Determine the (x, y) coordinate at the center of the cell enclosing the given text.  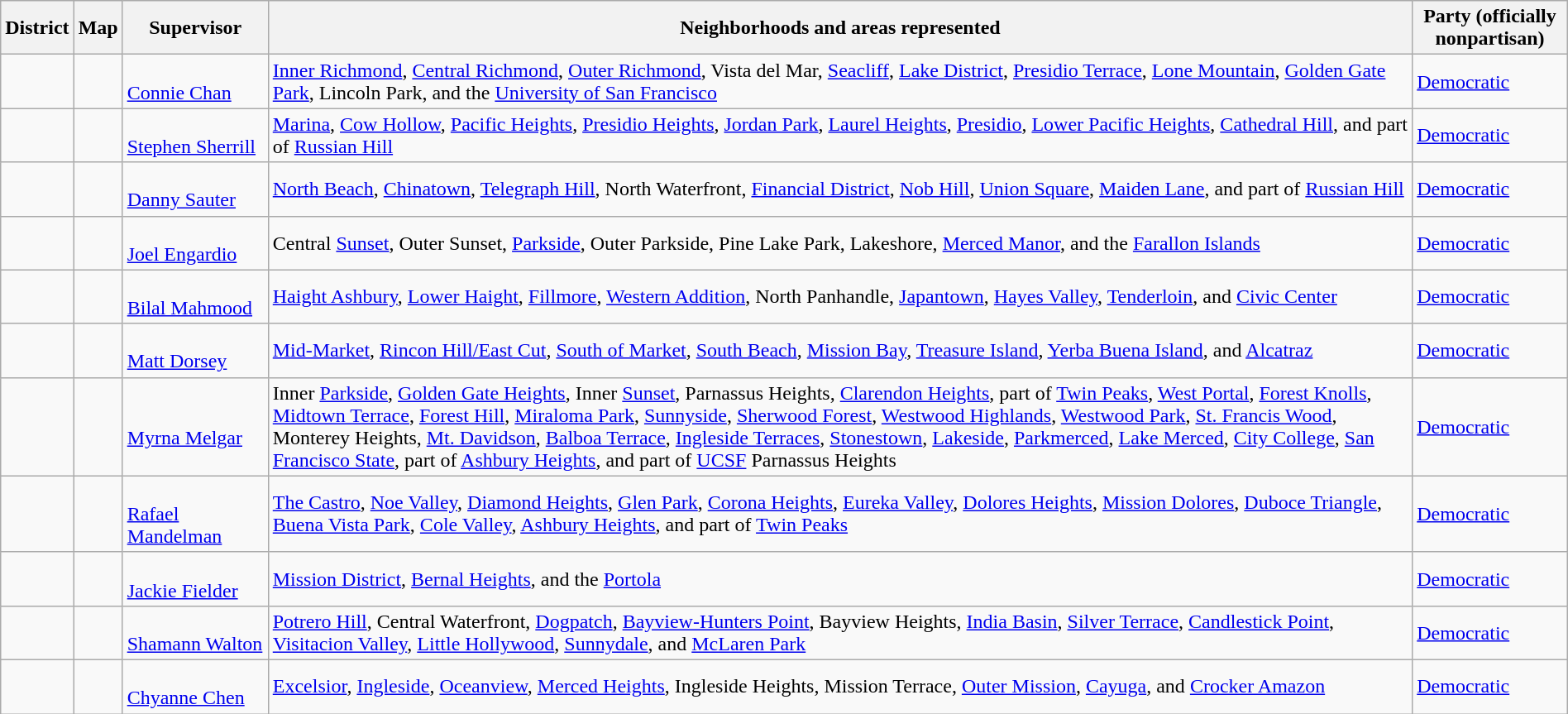
Party (officially nonpartisan) (1490, 28)
Haight Ashbury, Lower Haight, Fillmore, Western Addition, North Panhandle, Japantown, Hayes Valley, Tenderloin, and Civic Center (840, 296)
Joel Engardio (195, 243)
Shamann Walton (195, 632)
Central Sunset, Outer Sunset, Parkside, Outer Parkside, Pine Lake Park, Lakeshore, Merced Manor, and the Farallon Islands (840, 243)
Matt Dorsey (195, 351)
District (37, 28)
Connie Chan (195, 81)
Rafael Mandelman (195, 514)
Supervisor (195, 28)
North Beach, Chinatown, Telegraph Hill, North Waterfront, Financial District, Nob Hill, Union Square, Maiden Lane, and part of Russian Hill (840, 189)
Myrna Melgar (195, 427)
Mission District, Bernal Heights, and the Portola (840, 579)
Jackie Fielder (195, 579)
Bilal Mahmood (195, 296)
Chyanne Chen (195, 687)
Danny Sauter (195, 189)
Neighborhoods and areas represented (840, 28)
Map (98, 28)
Excelsior, Ingleside, Oceanview, Merced Heights, Ingleside Heights, Mission Terrace, Outer Mission, Cayuga, and Crocker Amazon (840, 687)
Stephen Sherrill (195, 136)
Mid-Market, Rincon Hill/East Cut, South of Market, South Beach, Mission Bay, Treasure Island, Yerba Buena Island, and Alcatraz (840, 351)
